Detect which cell encompasses the target text, then output its [X, Y] center coordinate. 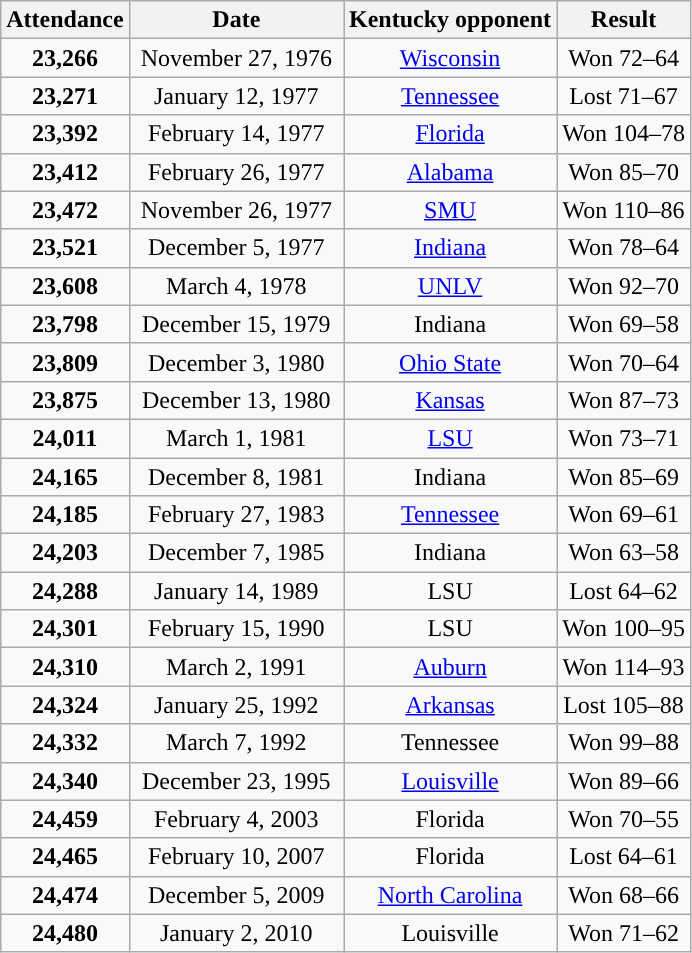
Lost 64–62 [624, 591]
Lost 105–88 [624, 705]
December 3, 1980 [236, 362]
Won 68–66 [624, 895]
Won 72–64 [624, 58]
Lost 64–61 [624, 857]
December 15, 1979 [236, 324]
Won 70–55 [624, 819]
24,465 [65, 857]
23,608 [65, 286]
December 7, 1985 [236, 553]
23,521 [65, 248]
Won 78–64 [624, 248]
Won 69–61 [624, 515]
February 14, 1977 [236, 134]
January 2, 2010 [236, 933]
UNLV [450, 286]
Won 63–58 [624, 553]
December 5, 2009 [236, 895]
23,472 [65, 210]
24,165 [65, 477]
Alabama [450, 172]
Won 89–66 [624, 781]
24,203 [65, 553]
23,412 [65, 172]
24,301 [65, 629]
24,011 [65, 438]
24,185 [65, 515]
February 27, 1983 [236, 515]
Won 85–70 [624, 172]
Kentucky opponent [450, 20]
Wisconsin [450, 58]
Ohio State [450, 362]
Won 110–86 [624, 210]
Arkansas [450, 705]
23,271 [65, 96]
24,288 [65, 591]
Won 69–58 [624, 324]
Won 71–62 [624, 933]
January 14, 1989 [236, 591]
December 13, 1980 [236, 400]
Won 87–73 [624, 400]
Won 104–78 [624, 134]
March 2, 1991 [236, 667]
Auburn [450, 667]
23,809 [65, 362]
Won 92–70 [624, 286]
23,392 [65, 134]
February 10, 2007 [236, 857]
March 1, 1981 [236, 438]
January 12, 1977 [236, 96]
November 27, 1976 [236, 58]
23,875 [65, 400]
24,340 [65, 781]
Attendance [65, 20]
Kansas [450, 400]
February 26, 1977 [236, 172]
23,798 [65, 324]
February 15, 1990 [236, 629]
March 4, 1978 [236, 286]
December 5, 1977 [236, 248]
24,459 [65, 819]
Won 100–95 [624, 629]
Won 114–93 [624, 667]
December 8, 1981 [236, 477]
Won 99–88 [624, 743]
Won 70–64 [624, 362]
January 25, 1992 [236, 705]
24,474 [65, 895]
Won 85–69 [624, 477]
Date [236, 20]
February 4, 2003 [236, 819]
24,324 [65, 705]
Won 73–71 [624, 438]
December 23, 1995 [236, 781]
November 26, 1977 [236, 210]
24,310 [65, 667]
March 7, 1992 [236, 743]
24,480 [65, 933]
24,332 [65, 743]
Result [624, 20]
Lost 71–67 [624, 96]
North Carolina [450, 895]
SMU [450, 210]
23,266 [65, 58]
